Return (X, Y) of the center of cell containing provided text 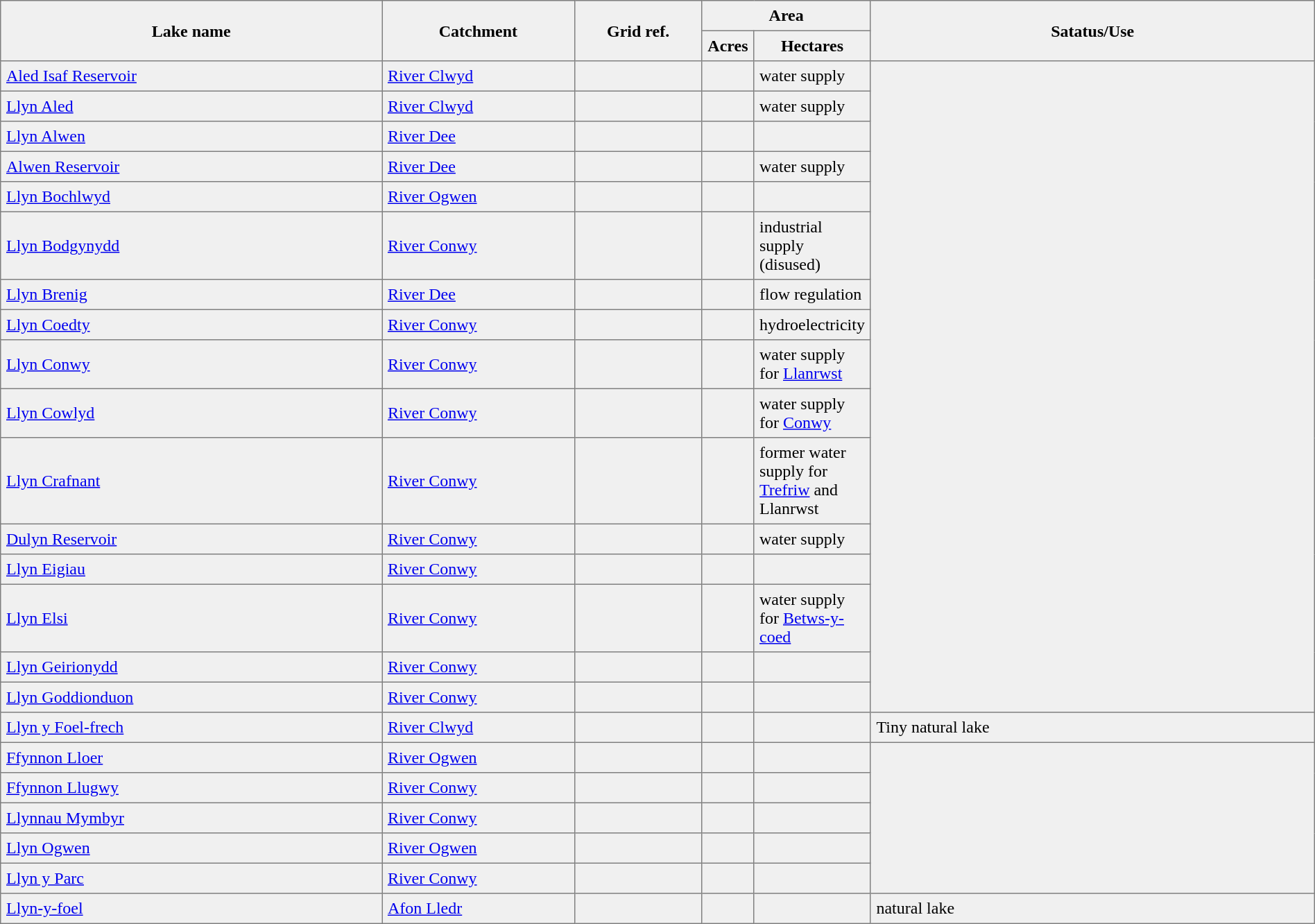
Ffynnon Llugwy (191, 788)
natural lake (1092, 909)
Dulyn Reservoir (191, 539)
Llyn y Foel-frech (191, 728)
Afon Lledr (479, 909)
Llyn Brenig (191, 295)
water supply for Llanrwst (812, 364)
water supply for Betws-y-coed (812, 618)
former water supply for Trefriw and Llanrwst (812, 481)
Catchment (479, 31)
Area (787, 16)
hydroelectricity (812, 325)
Llyn Alwen (191, 137)
Aled Isaf Reservoir (191, 76)
Llyn Bochlwyd (191, 197)
Llyn Elsi (191, 618)
Llyn Crafnant (191, 481)
water supply for Conwy (812, 413)
Tiny natural lake (1092, 728)
Llyn Goddionduon (191, 697)
Hectares (812, 46)
Llyn Coedty (191, 325)
Llyn-y-foel (191, 909)
Llyn Cowlyd (191, 413)
Llyn y Parc (191, 878)
Acres (728, 46)
Llynnau Mymbyr (191, 818)
Grid ref. (638, 31)
Alwen Reservoir (191, 166)
Llyn Ogwen (191, 848)
Llyn Conwy (191, 364)
Llyn Bodgynydd (191, 246)
flow regulation (812, 295)
Lake name (191, 31)
Llyn Aled (191, 106)
Satatus/Use (1092, 31)
Llyn Eigiau (191, 570)
industrial supply (disused) (812, 246)
Ffynnon Lloer (191, 758)
Llyn Geirionydd (191, 667)
